Scan for the cell matching the given text and deliver its [X, Y] coordinate at center. 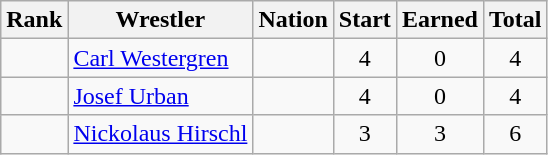
6 [515, 134]
Earned [440, 20]
Rank [34, 20]
Start [364, 20]
Nation [293, 20]
Total [515, 20]
Nickolaus Hirschl [160, 134]
Josef Urban [160, 96]
Wrestler [160, 20]
Carl Westergren [160, 58]
